Locate the cell with the specified text and output its (X, Y) center coordinate. 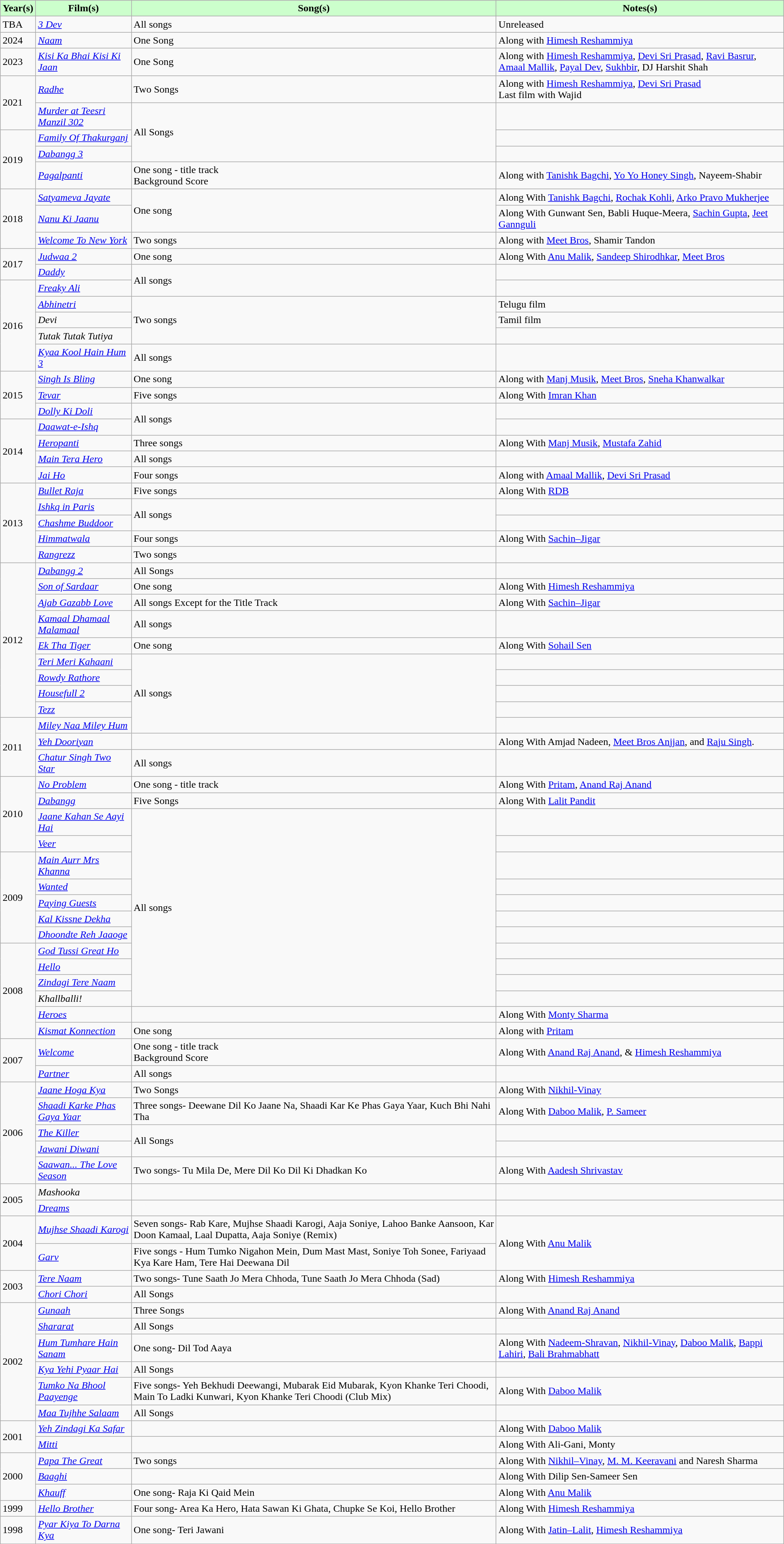
Tutak Tutak Tutiya (83, 336)
1998 (18, 1530)
Devi (83, 320)
Baaghi (83, 1477)
Along with Meet Bros, Shamir Tandon (640, 240)
Chashme Buddoor (83, 522)
One song- Dil Tod Aaya (314, 1347)
2017 (18, 264)
Murder at Teesri Manzil 302 (83, 116)
Dabangg 3 (83, 154)
Along With Nadeem-Shravan, Nikhil-Vinay, Daboo Malik, Bappi Lahiri, Bali Brahmabhatt (640, 1347)
Khallballi! (83, 998)
One song- Raja Ki Qaid Mein (314, 1492)
2019 (18, 159)
Mujhse Shaadi Karogi (83, 1229)
God Tussi Great Ho (83, 951)
Veer (83, 844)
2002 (18, 1361)
Along With Aadesh Shrivastav (640, 1171)
The Killer (83, 1133)
Along With Lalit Pandit (640, 801)
Tamil film (640, 320)
Radhe (83, 89)
Maa Tujhhe Salaam (83, 1412)
2006 (18, 1133)
Chatur Singh Two Star (83, 763)
Dabangg (83, 801)
Nanu Ki Jaanu (83, 219)
Dabangg 2 (83, 571)
Year(s) (18, 8)
Rangrezz (83, 555)
Garv (83, 1257)
Along With Jatin–Lalit, Himesh Reshammiya (640, 1530)
2001 (18, 1437)
Family Of Thakurganj (83, 138)
Jaane Kahan Se Aayi Hai (83, 822)
Dhoondte Reh Jaaoge (83, 935)
2005 (18, 1200)
Along with Tanishk Bagchi, Yo Yo Honey Singh, Nayeem-Shabir (640, 175)
Pyar Kiya To Darna Kya (83, 1530)
Kyaa Kool Hain Hum 3 (83, 358)
Teri Meri Kahaani (83, 662)
One song - title track (314, 784)
2012 (18, 640)
2021 (18, 103)
Kya Yehi Pyaar Hai (83, 1369)
Saawan... The Love Season (83, 1171)
Wanted (83, 887)
Abhinetri (83, 304)
2014 (18, 451)
Hello Brother (83, 1508)
Welcome To New York (83, 240)
Heroes (83, 1014)
2009 (18, 897)
Chori Chori (83, 1294)
Along With Monty Sharma (640, 1014)
Hum Tumhare Hain Sanam (83, 1347)
All songs Except for the Title Track (314, 603)
Khauff (83, 1492)
2003 (18, 1286)
Along with Himesh Reshammiya (640, 40)
Along With Manj Musik, Mustafa Zahid (640, 443)
2016 (18, 326)
2010 (18, 814)
Paying Guests (83, 903)
Son of Sardaar (83, 587)
Four song- Area Ka Hero, Hata Sawan Ki Ghata, Chupke Se Koi, Hello Brother (314, 1508)
Along With Nikhil-Vinay (640, 1090)
Tezz (83, 709)
Along With Nikhil–Vinay, M. M. Keeravani and Naresh Sharma (640, 1461)
Along With Ali-Gani, Monty (640, 1445)
Dolly Ki Doli (83, 411)
Along With Tanishk Bagchi, Rochak Kohli, Arko Pravo Mukherjee (640, 197)
Along With Imran Khan (640, 395)
Daawat-e-Ishq (83, 427)
2023 (18, 62)
Miley Naa Miley Hum (83, 725)
Five Songs (314, 801)
Song(s) (314, 8)
Jawani Diwani (83, 1149)
Along With Anand Raj Anand, & Himesh Reshammiya (640, 1052)
No Problem (83, 784)
Along with Manj Musik, Meet Bros, Sneha Khanwalkar (640, 379)
2024 (18, 40)
Along With Amjad Nadeen, Meet Bros Anjjan, and Raju Singh. (640, 741)
Freaky Ali (83, 288)
Mashooka (83, 1192)
Pagalpanti (83, 175)
Ek Tha Tiger (83, 646)
Himmatwala (83, 539)
Judwaa 2 (83, 256)
Along With Dilip Sen-Sameer Sen (640, 1477)
Mitti (83, 1445)
Along with Himesh Reshammiya, Devi Sri PrasadLast film with Wajid (640, 89)
Along with Himesh Reshammiya, Devi Sri Prasad, Ravi Basrur, Amaal Mallik, Payal Dev, Sukhbir, DJ Harshit Shah (640, 62)
Tere Naam (83, 1278)
Two songs- Tu Mila De, Mere Dil Ko Dil Ki Dhadkan Ko (314, 1171)
Three songs (314, 443)
Along With RDB (640, 491)
1999 (18, 1508)
Kamaal Dhamaal Malamaal (83, 624)
Along With Sohail Sen (640, 646)
Shaadi Karke Phas Gaya Yaar (83, 1111)
Notes(s) (640, 8)
Daddy (83, 272)
TBA (18, 24)
Tevar (83, 395)
Main Tera Hero (83, 459)
2015 (18, 395)
Jaane Hoga Kya (83, 1090)
Unreleased (640, 24)
Along with Amaal Mallik, Devi Sri Prasad (640, 475)
Welcome (83, 1052)
Yeh Dooriyan (83, 741)
Dreams (83, 1208)
3 Dev (83, 24)
Naam (83, 40)
Two songs- Tune Saath Jo Mera Chhoda, Tune Saath Jo Mera Chhoda (Sad) (314, 1278)
Singh Is Bling (83, 379)
Along With Pritam, Anand Raj Anand (640, 784)
2000 (18, 1477)
Kismat Konnection (83, 1030)
Along With Daboo Malik, P. Sameer (640, 1111)
Along With Anu Malik, Sandeep Shirodhkar, Meet Bros (640, 256)
Three Songs (314, 1310)
2008 (18, 991)
Hello (83, 967)
Tumko Na Bhool Paayenge (83, 1391)
Five songs- Yeh Bekhudi Deewangi, Mubarak Eid Mubarak, Kyon Khanke Teri Choodi, Main To Ladki Kunwari, Kyon Khanke Teri Choodi (Club Mix) (314, 1391)
Rowdy Rathore (83, 678)
Film(s) (83, 8)
Main Aurr Mrs Khanna (83, 866)
Five songs - Hum Tumko Nigahon Mein, Dum Mast Mast, Soniye Toh Sonee, Fariyaad Kya Kare Ham, Tere Hai Deewana Dil (314, 1257)
2007 (18, 1060)
2018 (18, 219)
Kal Kissne Dekha (83, 919)
One song- Teri Jawani (314, 1530)
Bullet Raja (83, 491)
Papa The Great (83, 1461)
Heropanti (83, 443)
Partner (83, 1073)
Along With Anand Raj Anand (640, 1310)
Kisi Ka Bhai Kisi Ki Jaan (83, 62)
Along With Gunwant Sen, Babli Huque-Meera, Sachin Gupta, Jeet Gannguli (640, 219)
Ishkq in Paris (83, 507)
Three songs- Deewane Dil Ko Jaane Na, Shaadi Kar Ke Phas Gaya Yaar, Kuch Bhi Nahi Tha (314, 1111)
2004 (18, 1243)
2011 (18, 747)
Telugu film (640, 304)
Gunaah (83, 1310)
Ajab Gazabb Love (83, 603)
Seven songs- Rab Kare, Mujhse Shaadi Karogi, Aaja Soniye, Lahoo Banke Aansoon, Kar Doon Kamaal, Laal Dupatta, Aaja Soniye (Remix) (314, 1229)
Shararat (83, 1326)
Yeh Zindagi Ka Safar (83, 1429)
Housefull 2 (83, 693)
Satyameva Jayate (83, 197)
Along with Pritam (640, 1030)
2013 (18, 522)
Jai Ho (83, 475)
Zindagi Tere Naam (83, 983)
